Determine the [x, y] coordinate at the center of the cell enclosing the given text.  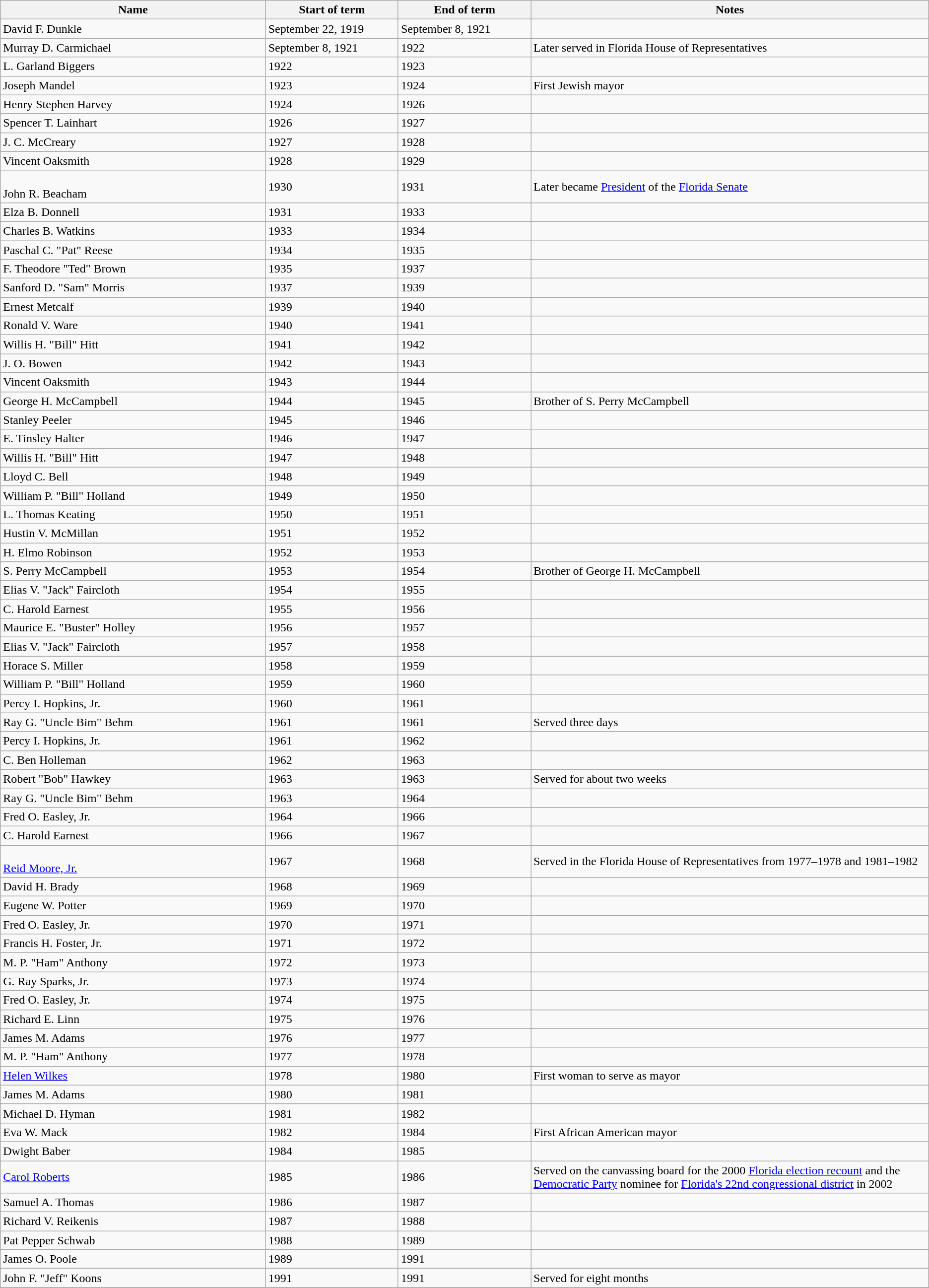
Richard V. Reikenis [133, 1221]
Elza B. Donnell [133, 212]
Francis H. Foster, Jr. [133, 944]
Helen Wilkes [133, 1076]
Dwight Baber [133, 1151]
Henry Stephen Harvey [133, 104]
Richard E. Linn [133, 1019]
David F. Dunkle [133, 29]
Served three days [730, 722]
G. Ray Sparks, Jr. [133, 981]
S. Perry McCampbell [133, 571]
Lloyd C. Bell [133, 476]
Murray D. Carmichael [133, 48]
George H. McCampbell [133, 401]
C. Ben Holleman [133, 760]
Horace S. Miller [133, 666]
Later became President of the Florida Senate [730, 187]
Eugene W. Potter [133, 906]
First African American mayor [730, 1132]
Eva W. Mack [133, 1132]
Reid Moore, Jr. [133, 861]
Later served in Florida House of Representatives [730, 48]
James O. Poole [133, 1259]
H. Elmo Robinson [133, 552]
Spencer T. Lainhart [133, 123]
Start of term [332, 10]
F. Theodore "Ted" Brown [133, 269]
Joseph Mandel [133, 85]
Michael D. Hyman [133, 1113]
J. O. Bowen [133, 363]
First woman to serve as mayor [730, 1076]
1930 [332, 187]
Name [133, 10]
David H. Brady [133, 887]
Brother of George H. McCampbell [730, 571]
Brother of S. Perry McCampbell [730, 401]
J. C. McCreary [133, 142]
Maurice E. "Buster" Holley [133, 628]
September 22, 1919 [332, 29]
Ernest Metcalf [133, 307]
Served in the Florida House of Representatives from 1977–1978 and 1981–1982 [730, 861]
L. Garland Biggers [133, 67]
Stanley Peeler [133, 420]
Carol Roberts [133, 1176]
End of term [464, 10]
Notes [730, 10]
First Jewish mayor [730, 85]
Served for eight months [730, 1278]
Sanford D. "Sam" Morris [133, 288]
Pat Pepper Schwab [133, 1240]
Hustin V. McMillan [133, 533]
Paschal C. "Pat" Reese [133, 250]
Ronald V. Ware [133, 326]
Samuel A. Thomas [133, 1203]
John F. "Jeff" Koons [133, 1278]
Served for about two weeks [730, 779]
E. Tinsley Halter [133, 439]
1929 [464, 161]
John R. Beacham [133, 187]
Charles B. Watkins [133, 231]
Robert "Bob" Hawkey [133, 779]
L. Thomas Keating [133, 514]
